Output the [X, Y] coordinate of the center of the cell containing the given text.  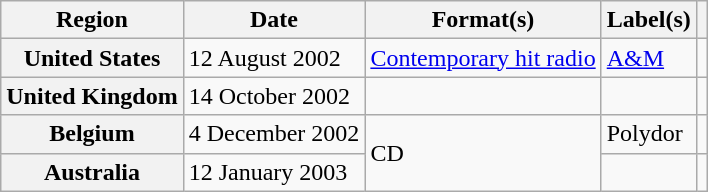
United Kingdom [92, 96]
Format(s) [483, 20]
4 December 2002 [274, 134]
A&M [648, 58]
12 August 2002 [274, 58]
United States [92, 58]
Polydor [648, 134]
CD [483, 153]
Label(s) [648, 20]
Belgium [92, 134]
Australia [92, 172]
12 January 2003 [274, 172]
Region [92, 20]
Date [274, 20]
Contemporary hit radio [483, 58]
14 October 2002 [274, 96]
